Find where the given text appears and provide that cell's center as [X, Y] coordinate. 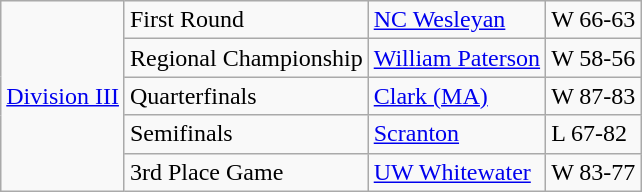
First Round [246, 20]
Scranton [456, 134]
Clark (MA) [456, 96]
L 67-82 [594, 134]
NC Wesleyan [456, 20]
3rd Place Game [246, 172]
William Paterson [456, 58]
Division III [63, 96]
Semifinals [246, 134]
W 58-56 [594, 58]
W 83-77 [594, 172]
W 87-83 [594, 96]
W 66-63 [594, 20]
Regional Championship [246, 58]
Quarterfinals [246, 96]
UW Whitewater [456, 172]
